Find where the given text appears and provide that cell's center as [X, Y] coordinate. 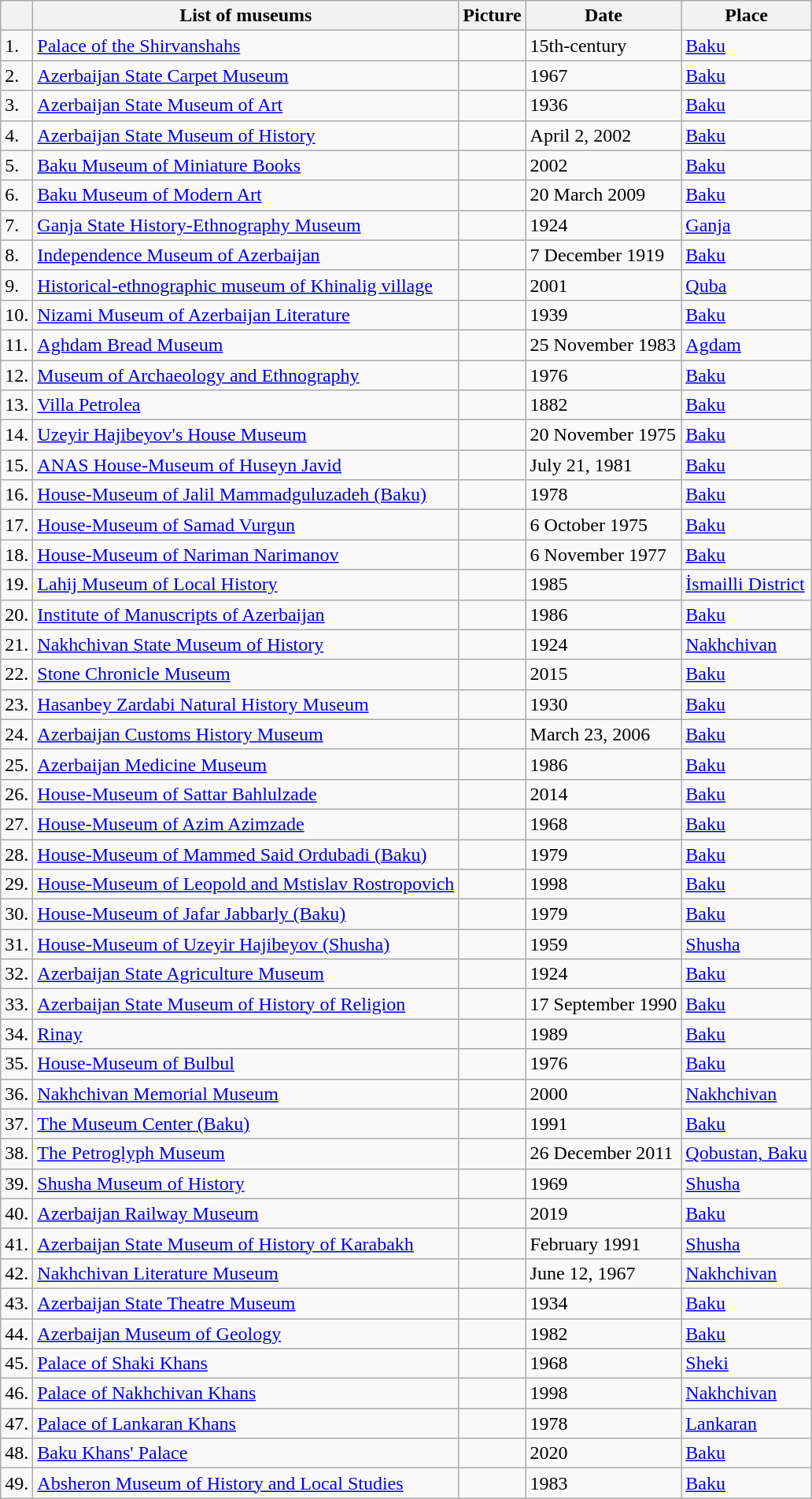
ANAS House-Museum of Huseyn Javid [245, 465]
Azerbaijan State Museum of History of Religion [245, 1004]
Picture [493, 16]
House-Museum of Jafar Jabbarly (Baku) [245, 914]
6 October 1975 [603, 525]
1934 [603, 1303]
Azerbaijan State Museum of History of Karabakh [245, 1243]
House-Museum of Uzeyir Hajibeyov (Shusha) [245, 944]
31. [17, 944]
30. [17, 914]
February 1991 [603, 1243]
23. [17, 704]
42. [17, 1273]
19. [17, 585]
House-Museum of Azim Azimzade [245, 824]
1991 [603, 1124]
32. [17, 974]
1939 [603, 315]
2. [17, 76]
46. [17, 1394]
2015 [603, 674]
8. [17, 255]
39. [17, 1183]
House-Museum of Mammed Said Ordubadi (Baku) [245, 854]
Palace of Lankaran Khans [245, 1423]
7. [17, 225]
Lankaran [747, 1423]
1983 [603, 1483]
12. [17, 375]
10. [17, 315]
2001 [603, 285]
22. [17, 674]
7 December 1919 [603, 255]
40. [17, 1213]
Agdam [747, 345]
Azerbaijan Medicine Museum [245, 764]
Palace of the Shirvanshahs [245, 46]
House-Museum of Jalil Mammadguluzadeh (Baku) [245, 495]
Independence Museum of Azerbaijan [245, 255]
38. [17, 1154]
Uzeyir Hajibeyov's House Museum [245, 435]
Baku Museum of Modern Art [245, 195]
Institute of Manuscripts of Azerbaijan [245, 615]
1882 [603, 405]
20 November 1975 [603, 435]
26. [17, 794]
House-Museum of Nariman Narimanov [245, 555]
Museum of Archaeology and Ethnography [245, 375]
9. [17, 285]
July 21, 1981 [603, 465]
5. [17, 165]
House-Museum of Leopold and Mstislav Rostropovich [245, 884]
House-Museum of Sattar Bahlulzade [245, 794]
1959 [603, 944]
Aghdam Bread Museum [245, 345]
15. [17, 465]
List of museums [245, 16]
43. [17, 1303]
2014 [603, 794]
1. [17, 46]
34. [17, 1034]
14. [17, 435]
47. [17, 1423]
1969 [603, 1183]
24. [17, 734]
20 March 2009 [603, 195]
Nizami Museum of Azerbaijan Literature [245, 315]
Hasanbey Zardabi Natural History Museum [245, 704]
27. [17, 824]
Ganja [747, 225]
41. [17, 1243]
The Museum Center (Baku) [245, 1124]
49. [17, 1483]
Qobustan, Baku [747, 1154]
1936 [603, 105]
2002 [603, 165]
11. [17, 345]
İsmailli District [747, 585]
House-Museum of Samad Vurgun [245, 525]
Baku Museum of Miniature Books [245, 165]
Azerbaijan Railway Museum [245, 1213]
29. [17, 884]
Nakhchivan State Museum of History [245, 644]
Azerbaijan State Carpet Museum [245, 76]
Villa Petrolea [245, 405]
36. [17, 1094]
1967 [603, 76]
45. [17, 1364]
13. [17, 405]
Quba [747, 285]
20. [17, 615]
Azerbaijan State Museum of History [245, 135]
Azerbaijan State Theatre Museum [245, 1303]
Sheki [747, 1364]
1985 [603, 585]
Absheron Museum of History and Local Studies [245, 1483]
Baku Khans' Palace [245, 1453]
1982 [603, 1334]
17. [17, 525]
15th-century [603, 46]
Ganja State History-Ethnography Museum [245, 225]
33. [17, 1004]
Historical-ethnographic museum of Khinalig village [245, 285]
1989 [603, 1034]
4. [17, 135]
48. [17, 1453]
21. [17, 644]
2019 [603, 1213]
18. [17, 555]
The Petroglyph Museum [245, 1154]
Stone Chronicle Museum [245, 674]
25. [17, 764]
25 November 1983 [603, 345]
44. [17, 1334]
June 12, 1967 [603, 1273]
17 September 1990 [603, 1004]
37. [17, 1124]
March 23, 2006 [603, 734]
Date [603, 16]
Nakhchivan Memorial Museum [245, 1094]
35. [17, 1064]
Rinay [245, 1034]
Azerbaijan State Museum of Art [245, 105]
6 November 1977 [603, 555]
Azerbaijan State Agriculture Museum [245, 974]
2020 [603, 1453]
1930 [603, 704]
Place [747, 16]
Palace of Nakhchivan Khans [245, 1394]
April 2, 2002 [603, 135]
28. [17, 854]
Azerbaijan Customs History Museum [245, 734]
Lahij Museum of Local History [245, 585]
3. [17, 105]
Nakhchivan Literature Museum [245, 1273]
6. [17, 195]
Shusha Museum of History [245, 1183]
House-Museum of Bulbul [245, 1064]
26 December 2011 [603, 1154]
Azerbaijan Museum of Geology [245, 1334]
2000 [603, 1094]
16. [17, 495]
Palace of Shaki Khans [245, 1364]
